Provide the [X, Y] coordinate of the cell's center where the given text is located.  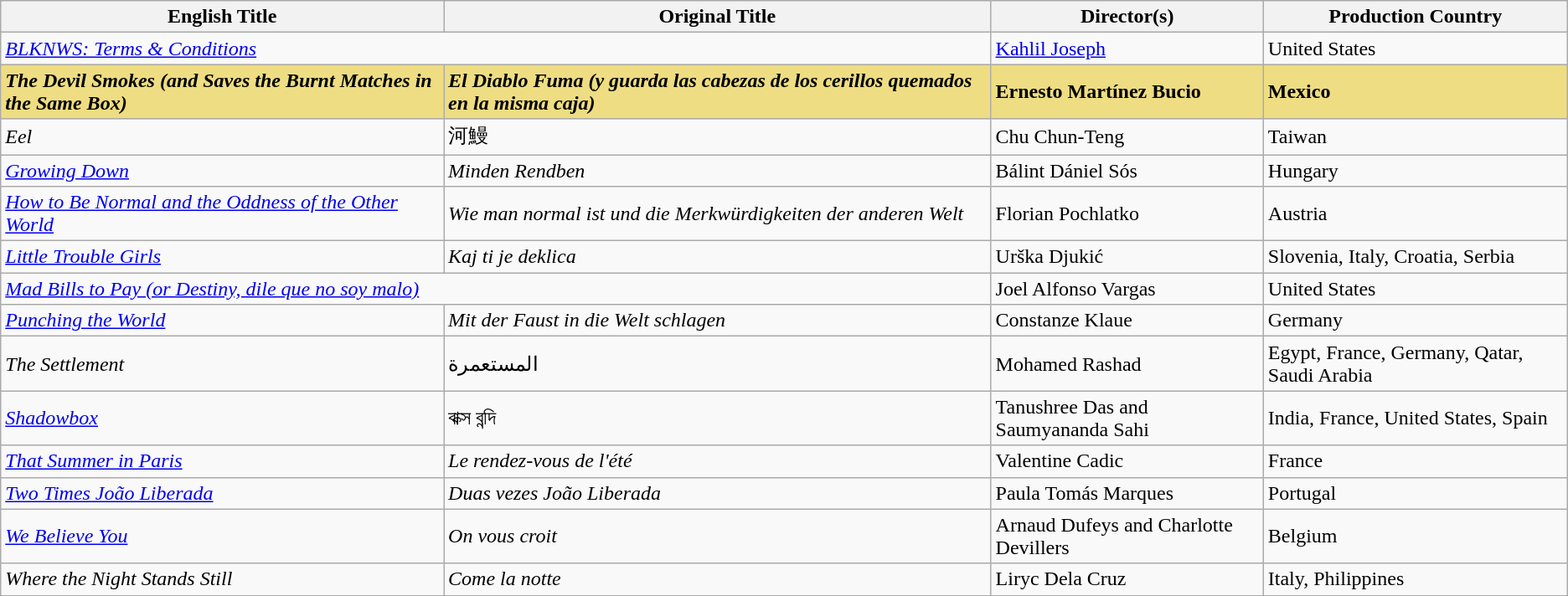
Eel [223, 137]
Italy, Philippines [1416, 579]
Paula Tomás Marques [1127, 493]
Austria [1416, 214]
河鰻 [718, 137]
Le rendez-vous de l'été [718, 461]
France [1416, 461]
Slovenia, Italy, Croatia, Serbia [1416, 257]
Arnaud Dufeys and Charlotte Devillers [1127, 536]
Minden Rendben [718, 170]
Liryc Dela Cruz [1127, 579]
Bálint Dániel Sós [1127, 170]
Little Trouble Girls [223, 257]
We Believe You [223, 536]
Tanushree Das and Saumyananda Sahi [1127, 419]
Egypt, France, Germany, Qatar, Saudi Arabia [1416, 363]
English Title [223, 17]
Mad Bills to Pay (or Destiny, dile que no soy malo) [496, 289]
Constanze Klaue [1127, 321]
Kahlil Joseph [1127, 49]
Mit der Faust in die Welt schlagen [718, 321]
Florian Pochlatko [1127, 214]
Where the Night Stands Still [223, 579]
India, France, United States, Spain [1416, 419]
Two Times João Liberada [223, 493]
BLKNWS: Terms & Conditions [496, 49]
Growing Down [223, 170]
المستعمرة [718, 363]
Mexico [1416, 92]
How to Be Normal and the Oddness of the Other World [223, 214]
Valentine Cadic [1127, 461]
The Devil Smokes (and Saves the Burnt Matches in the Same Box) [223, 92]
Portugal [1416, 493]
Production Country [1416, 17]
That Summer in Paris [223, 461]
বাক্স বন্দি [718, 419]
Urška Djukić [1127, 257]
Joel Alfonso Vargas [1127, 289]
Taiwan [1416, 137]
Wie man normal ist und die Merkwürdigkeiten der anderen Welt [718, 214]
Chu Chun-Teng [1127, 137]
Ernesto Martínez Bucio [1127, 92]
On vous croit [718, 536]
Come la notte [718, 579]
Director(s) [1127, 17]
The Settlement [223, 363]
Kaj ti je deklica [718, 257]
Hungary [1416, 170]
Shadowbox [223, 419]
Mohamed Rashad [1127, 363]
Germany [1416, 321]
Duas vezes João Liberada [718, 493]
El Diablo Fuma (y guarda las cabezas de los cerillos quemados en la misma caja) [718, 92]
Punching the World [223, 321]
Original Title [718, 17]
Belgium [1416, 536]
